Capture the cell that displays the provided text and extract its [X, Y] central coordinate. 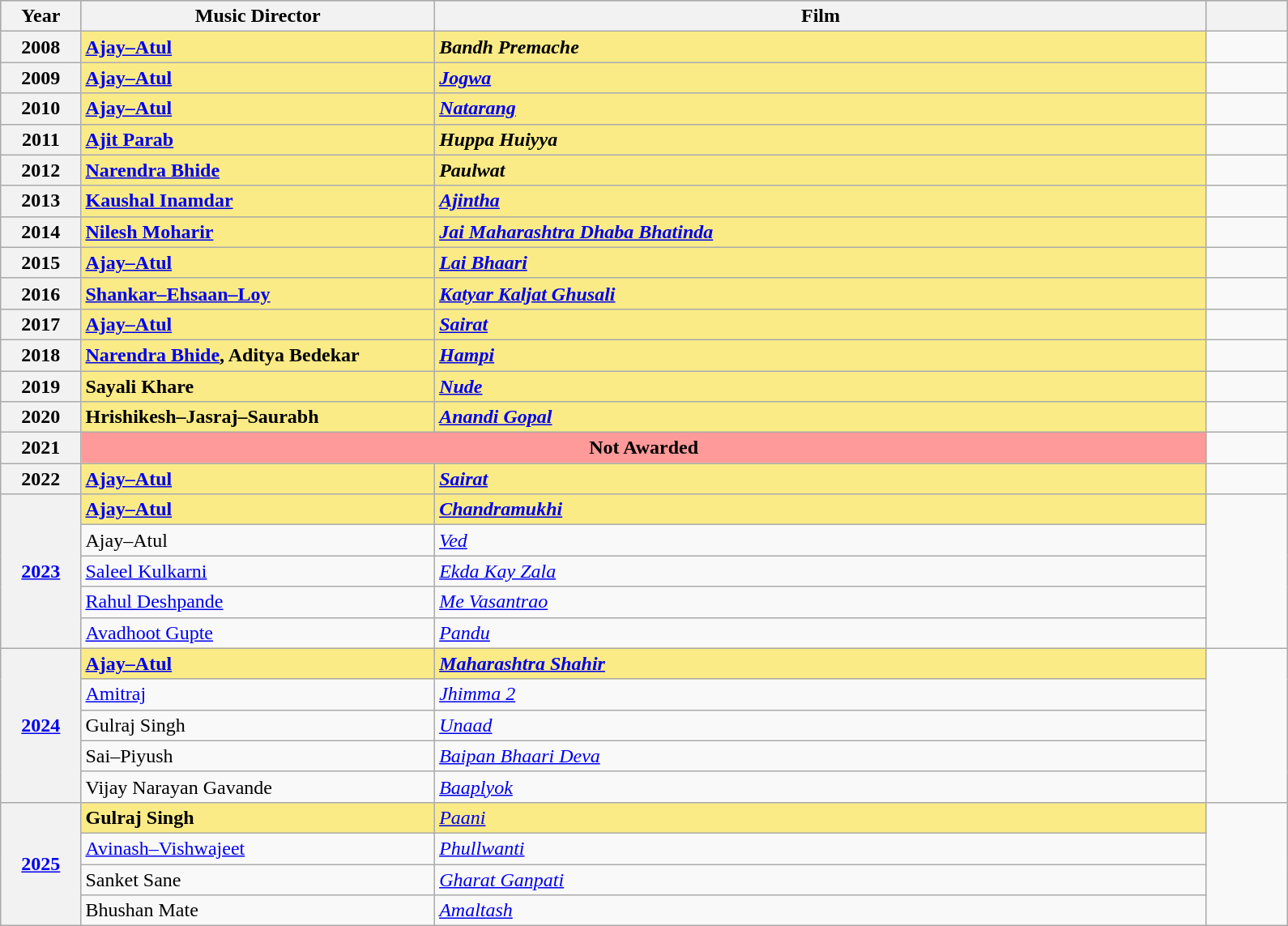
2014 [41, 232]
Pandu [821, 633]
Ajintha [821, 201]
Rahul Deshpande [258, 602]
Music Director [258, 16]
2023 [41, 571]
Maharashtra Shahir [821, 664]
Narendra Bhide [258, 170]
Sanket Sane [258, 879]
2011 [41, 139]
2009 [41, 78]
Kaushal Inamdar [258, 201]
Huppa Huiyya [821, 139]
Vijay Narayan Gavande [258, 787]
Ved [821, 540]
Katyar Kaljat Ghusali [821, 293]
2015 [41, 262]
Film [821, 16]
2025 [41, 864]
Nude [821, 386]
2013 [41, 201]
2016 [41, 293]
Anandi Gopal [821, 417]
Nilesh Moharir [258, 232]
2020 [41, 417]
Not Awarded [643, 448]
Lai Bhaari [821, 262]
Unaad [821, 725]
Me Vasantrao [821, 602]
2008 [41, 47]
2010 [41, 109]
Sai–Piyush [258, 756]
Chandramukhi [821, 510]
2019 [41, 386]
Amaltash [821, 911]
Natarang [821, 109]
Shankar–Ehsaan–Loy [258, 293]
Paulwat [821, 170]
Baipan Bhaari Deva [821, 756]
2012 [41, 170]
Gharat Ganpati [821, 879]
Jogwa [821, 78]
Ekda Kay Zala [821, 571]
Avinash–Vishwajeet [258, 848]
Jai Maharashtra Dhaba Bhatinda [821, 232]
Year [41, 16]
Narendra Bhide, Aditya Bedekar [258, 355]
Amitraj [258, 694]
Ajit Parab [258, 139]
Bandh Premache [821, 47]
Avadhoot Gupte [258, 633]
Saleel Kulkarni [258, 571]
2018 [41, 355]
Jhimma 2 [821, 694]
2021 [41, 448]
Baaplyok [821, 787]
Phullwanti [821, 848]
2017 [41, 324]
2022 [41, 479]
Sayali Khare [258, 386]
Paani [821, 817]
Hrishikesh–Jasraj–Saurabh [258, 417]
Hampi [821, 355]
Bhushan Mate [258, 911]
2024 [41, 725]
